Pinpoint the cell where the given text exists, returning its (x, y) midpoint coordinate. 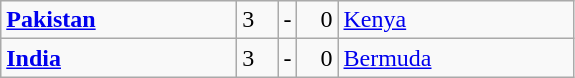
India (119, 58)
Bermuda (456, 58)
Pakistan (119, 20)
Kenya (456, 20)
